Extract the [x, y] coordinate from the center of the cell holding the provided text.  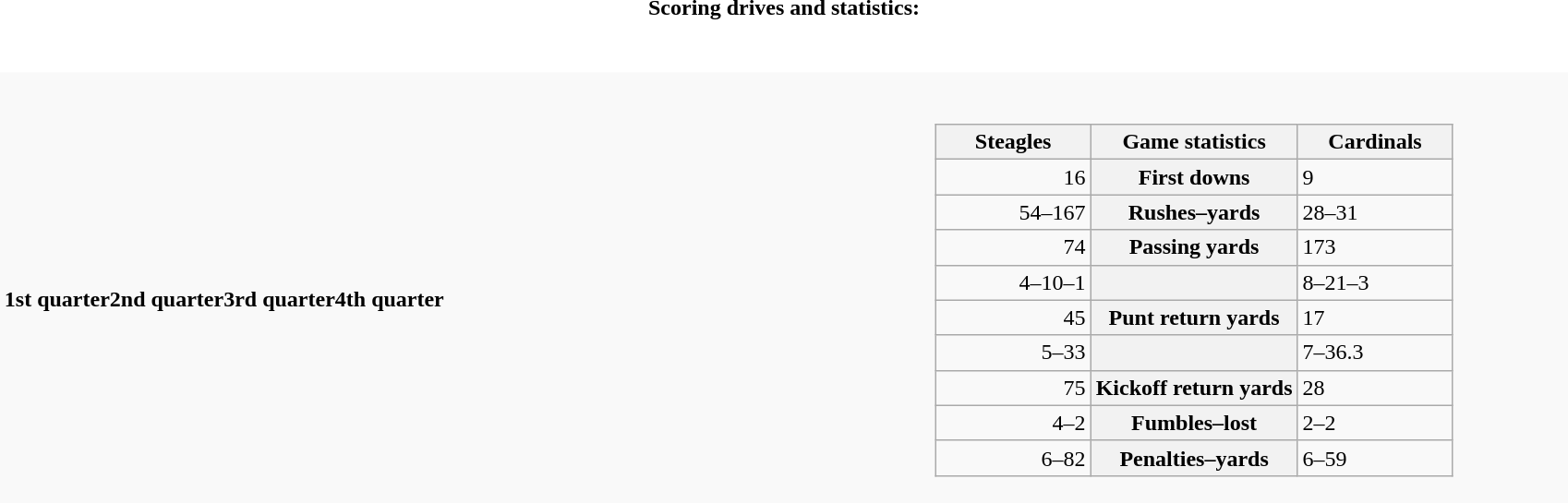
74 [1013, 247]
4–10–1 [1013, 282]
Penalties–yards [1194, 458]
17 [1375, 317]
5–33 [1013, 353]
6–82 [1013, 458]
8–21–3 [1375, 282]
75 [1013, 388]
28 [1375, 388]
4–2 [1013, 423]
9 [1375, 177]
1st quarter2nd quarter3rd quarter4th quarter [412, 288]
First downs [1194, 177]
Punt return yards [1194, 317]
Kickoff return yards [1194, 388]
2–2 [1375, 423]
16 [1013, 177]
Steagles [1013, 142]
7–36.3 [1375, 353]
28–31 [1375, 212]
Rushes–yards [1194, 212]
Game statistics [1194, 142]
Passing yards [1194, 247]
Cardinals [1375, 142]
6–59 [1375, 458]
173 [1375, 247]
45 [1013, 317]
Fumbles–lost [1194, 423]
54–167 [1013, 212]
